Output the [X, Y] coordinate of the center of the cell containing the given text.  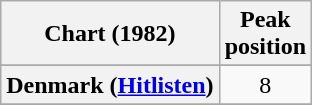
Denmark (Hitlisten) [110, 85]
Chart (1982) [110, 34]
Peakposition [265, 34]
8 [265, 85]
